Capture the cell that displays the provided text and extract its (x, y) central coordinate. 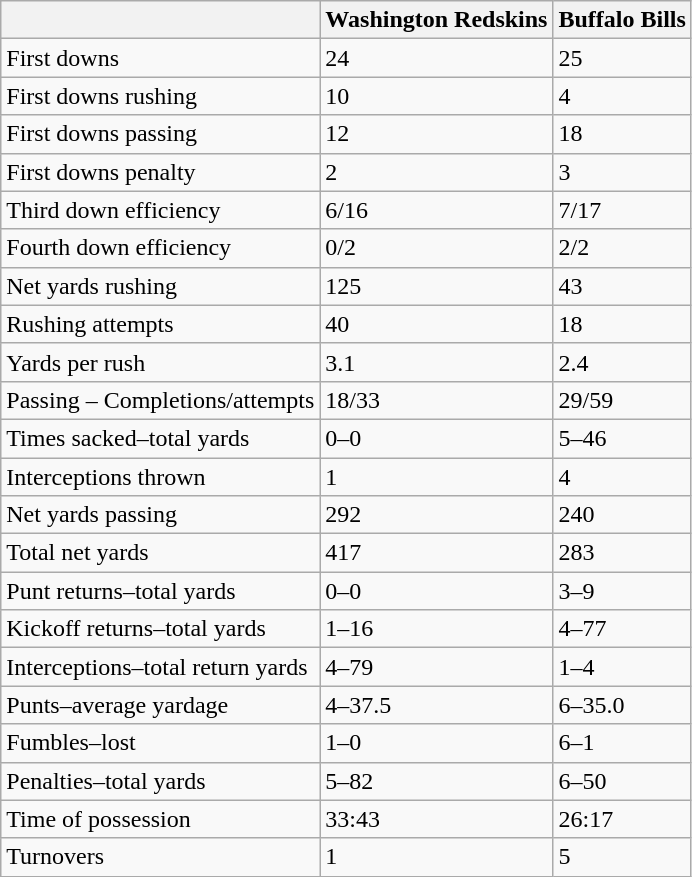
1–4 (622, 667)
3.1 (436, 362)
Punt returns–total yards (160, 591)
24 (436, 58)
Passing – Completions/attempts (160, 400)
6–50 (622, 781)
Kickoff returns–total yards (160, 629)
6/16 (436, 210)
12 (436, 134)
Third down efficiency (160, 210)
283 (622, 553)
240 (622, 515)
10 (436, 96)
25 (622, 58)
292 (436, 515)
First downs penalty (160, 172)
417 (436, 553)
4–79 (436, 667)
First downs rushing (160, 96)
Punts–average yardage (160, 705)
Times sacked–total yards (160, 438)
Fourth down efficiency (160, 248)
Net yards passing (160, 515)
Rushing attempts (160, 324)
7/17 (622, 210)
3–9 (622, 591)
3 (622, 172)
29/59 (622, 400)
Yards per rush (160, 362)
Interceptions–total return yards (160, 667)
26:17 (622, 819)
2/2 (622, 248)
40 (436, 324)
43 (622, 286)
2.4 (622, 362)
4–37.5 (436, 705)
6–35.0 (622, 705)
Penalties–total yards (160, 781)
First downs passing (160, 134)
0/2 (436, 248)
Fumbles–lost (160, 743)
1–16 (436, 629)
5 (622, 857)
2 (436, 172)
Interceptions thrown (160, 477)
Time of possession (160, 819)
Buffalo Bills (622, 20)
5–46 (622, 438)
Turnovers (160, 857)
Total net yards (160, 553)
4–77 (622, 629)
1–0 (436, 743)
18/33 (436, 400)
5–82 (436, 781)
6–1 (622, 743)
Net yards rushing (160, 286)
33:43 (436, 819)
First downs (160, 58)
125 (436, 286)
Washington Redskins (436, 20)
